Search for the cell housing the specified text and yield its [X, Y] center coordinate. 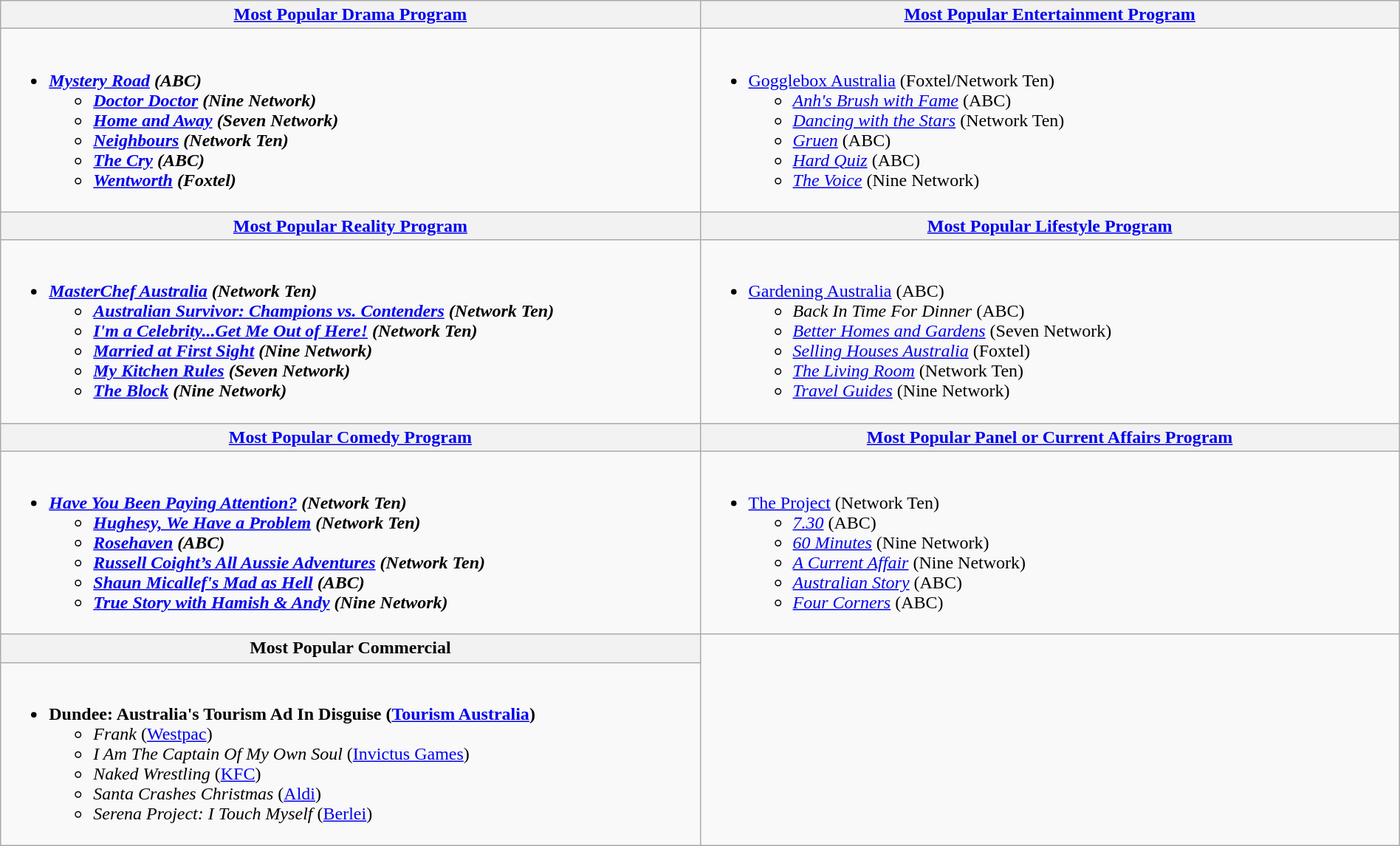
Most Popular Commercial [350, 648]
Most Popular Reality Program [350, 226]
Most Popular Comedy Program [350, 437]
Most Popular Panel or Current Affairs Program [1050, 437]
Mystery Road (ABC)Doctor Doctor (Nine Network)Home and Away (Seven Network)Neighbours (Network Ten)The Cry (ABC)Wentworth (Foxtel) [350, 120]
Most Popular Entertainment Program [1050, 15]
Most Popular Drama Program [350, 15]
Most Popular Lifestyle Program [1050, 226]
The Project (Network Ten)7.30 (ABC)60 Minutes (Nine Network)A Current Affair (Nine Network)Australian Story (ABC)Four Corners (ABC) [1050, 543]
